Find where the given text appears and provide that cell's center as [X, Y] coordinate. 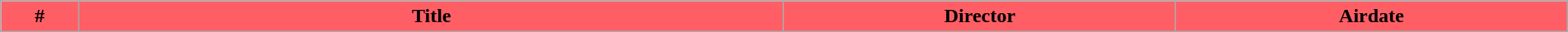
Airdate [1372, 16]
Title [432, 16]
# [40, 16]
Director [980, 16]
